Detect which cell encompasses the target text, then output its [X, Y] center coordinate. 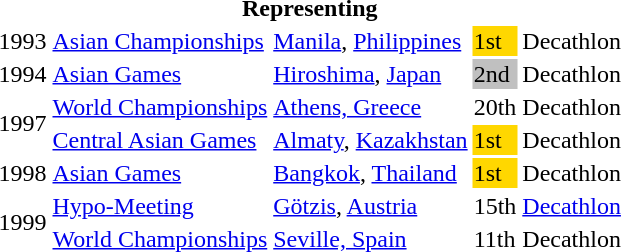
Hypo-Meeting [160, 206]
2nd [495, 74]
Athens, Greece [370, 107]
Götzis, Austria [370, 206]
Manila, Philippines [370, 41]
Central Asian Games [160, 140]
15th [495, 206]
Almaty, Kazakhstan [370, 140]
Bangkok, Thailand [370, 173]
20th [495, 107]
Asian Championships [160, 41]
World Championships [160, 107]
Hiroshima, Japan [370, 74]
